Detect which cell encompasses the target text, then output its [x, y] center coordinate. 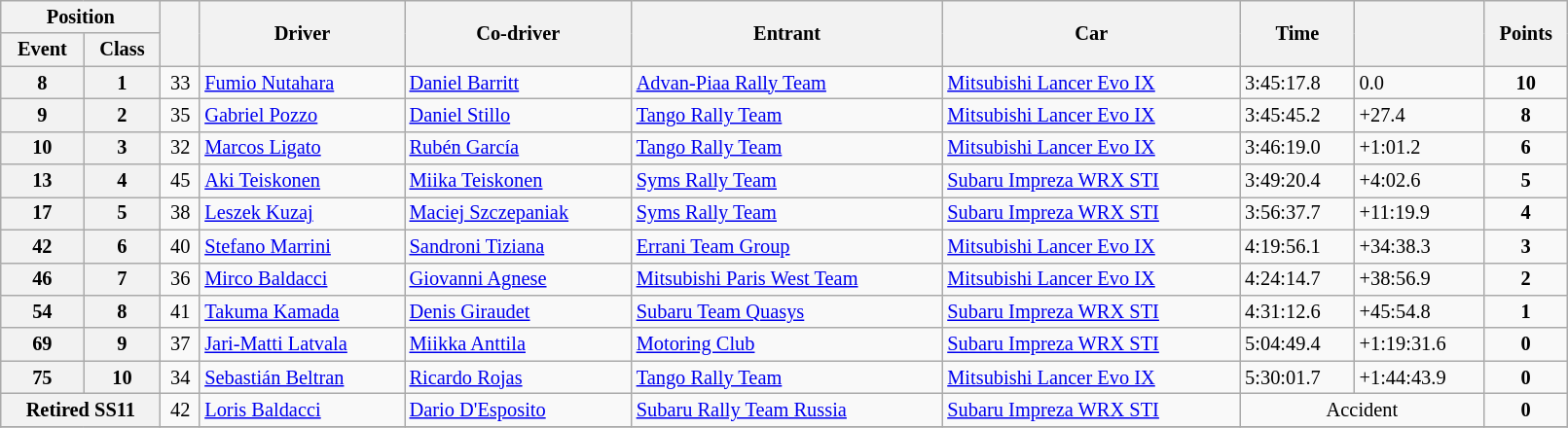
Mirco Baldacci [302, 279]
7 [123, 279]
69 [43, 344]
45 [180, 181]
Class [123, 50]
3:56:37.7 [1296, 213]
4:31:12.6 [1296, 311]
0.0 [1419, 83]
Subaru Rally Team Russia [787, 410]
5:04:49.4 [1296, 344]
40 [180, 246]
33 [180, 83]
36 [180, 279]
54 [43, 311]
Position [81, 17]
75 [43, 377]
Leszek Kuzaj [302, 213]
32 [180, 148]
Daniel Barritt [518, 83]
+1:19:31.6 [1419, 344]
Driver [302, 33]
+1:01.2 [1419, 148]
Rubén García [518, 148]
Fumio Nutahara [302, 83]
Stefano Marrini [302, 246]
Mitsubishi Paris West Team [787, 279]
Time [1296, 33]
Maciej Szczepaniak [518, 213]
37 [180, 344]
3:45:45.2 [1296, 115]
41 [180, 311]
Car [1091, 33]
Giovanni Agnese [518, 279]
17 [43, 213]
Motoring Club [787, 344]
+34:38.3 [1419, 246]
Advan-Piaa Rally Team [787, 83]
Points [1526, 33]
3:46:19.0 [1296, 148]
Jari-Matti Latvala [302, 344]
Accident [1362, 410]
Sandroni Tiziana [518, 246]
Sebastián Beltran [302, 377]
Event [43, 50]
Errani Team Group [787, 246]
Loris Baldacci [302, 410]
Miikka Anttila [518, 344]
Gabriel Pozzo [302, 115]
Denis Giraudet [518, 311]
38 [180, 213]
5:30:01.7 [1296, 377]
Dario D'Esposito [518, 410]
Daniel Stillo [518, 115]
4:19:56.1 [1296, 246]
Aki Teiskonen [302, 181]
+38:56.9 [1419, 279]
Ricardo Rojas [518, 377]
4:24:14.7 [1296, 279]
+4:02.6 [1419, 181]
3:45:17.8 [1296, 83]
Miika Teiskonen [518, 181]
35 [180, 115]
Co-driver [518, 33]
+11:19.9 [1419, 213]
Marcos Ligato [302, 148]
+27.4 [1419, 115]
+45:54.8 [1419, 311]
46 [43, 279]
Takuma Kamada [302, 311]
34 [180, 377]
13 [43, 181]
Subaru Team Quasys [787, 311]
+1:44:43.9 [1419, 377]
Retired SS11 [81, 410]
3:49:20.4 [1296, 181]
Entrant [787, 33]
